Provide the [X, Y] coordinate of the cell's center where the given text is located.  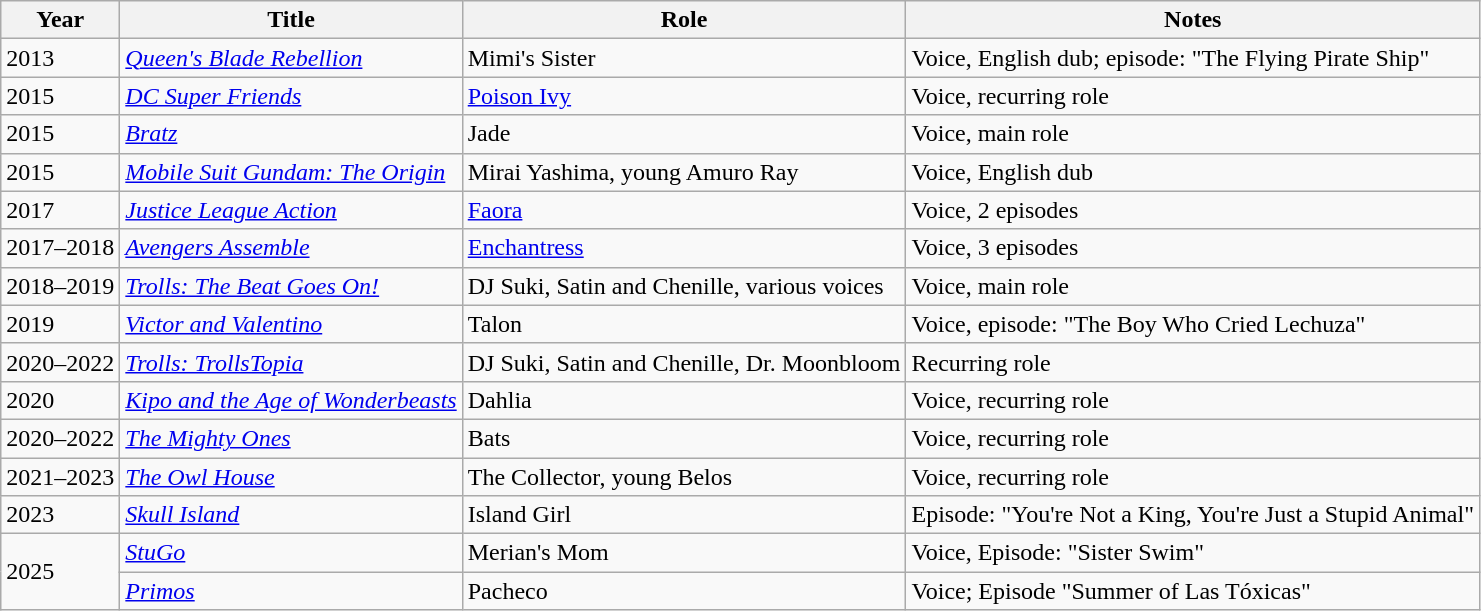
Poison Ivy [684, 96]
2025 [60, 572]
Talon [684, 324]
Jade [684, 134]
Voice, Episode: "Sister Swim" [1193, 553]
Voice, English dub [1193, 172]
Pacheco [684, 591]
The Owl House [291, 477]
Mimi's Sister [684, 58]
2018–2019 [60, 286]
2020 [60, 400]
Island Girl [684, 515]
Role [684, 20]
Year [60, 20]
DJ Suki, Satin and Chenille, Dr. Moonbloom [684, 362]
2017–2018 [60, 248]
Merian's Mom [684, 553]
Avengers Assemble [291, 248]
StuGo [291, 553]
The Mighty Ones [291, 438]
Mirai Yashima, young Amuro Ray [684, 172]
2013 [60, 58]
Title [291, 20]
Voice, 2 episodes [1193, 210]
Voice, 3 episodes [1193, 248]
Faora [684, 210]
DC Super Friends [291, 96]
Justice League Action [291, 210]
2023 [60, 515]
DJ Suki, Satin and Chenille, various voices [684, 286]
Queen's Blade Rebellion [291, 58]
Trolls: The Beat Goes On! [291, 286]
Episode: "You're Not a King, You're Just a Stupid Animal" [1193, 515]
2019 [60, 324]
Trolls: TrollsTopia [291, 362]
Recurring role [1193, 362]
Voice; Episode "Summer of Las Tóxicas" [1193, 591]
Dahlia [684, 400]
Mobile Suit Gundam: The Origin [291, 172]
Bratz [291, 134]
Voice, episode: "The Boy Who Cried Lechuza" [1193, 324]
Enchantress [684, 248]
2017 [60, 210]
Victor and Valentino [291, 324]
Notes [1193, 20]
Primos [291, 591]
Voice, English dub; episode: "The Flying Pirate Ship" [1193, 58]
Skull Island [291, 515]
The Collector, young Belos [684, 477]
2021–2023 [60, 477]
Bats [684, 438]
Kipo and the Age of Wonderbeasts [291, 400]
